Extract the [x, y] coordinate from the center of the cell holding the provided text.  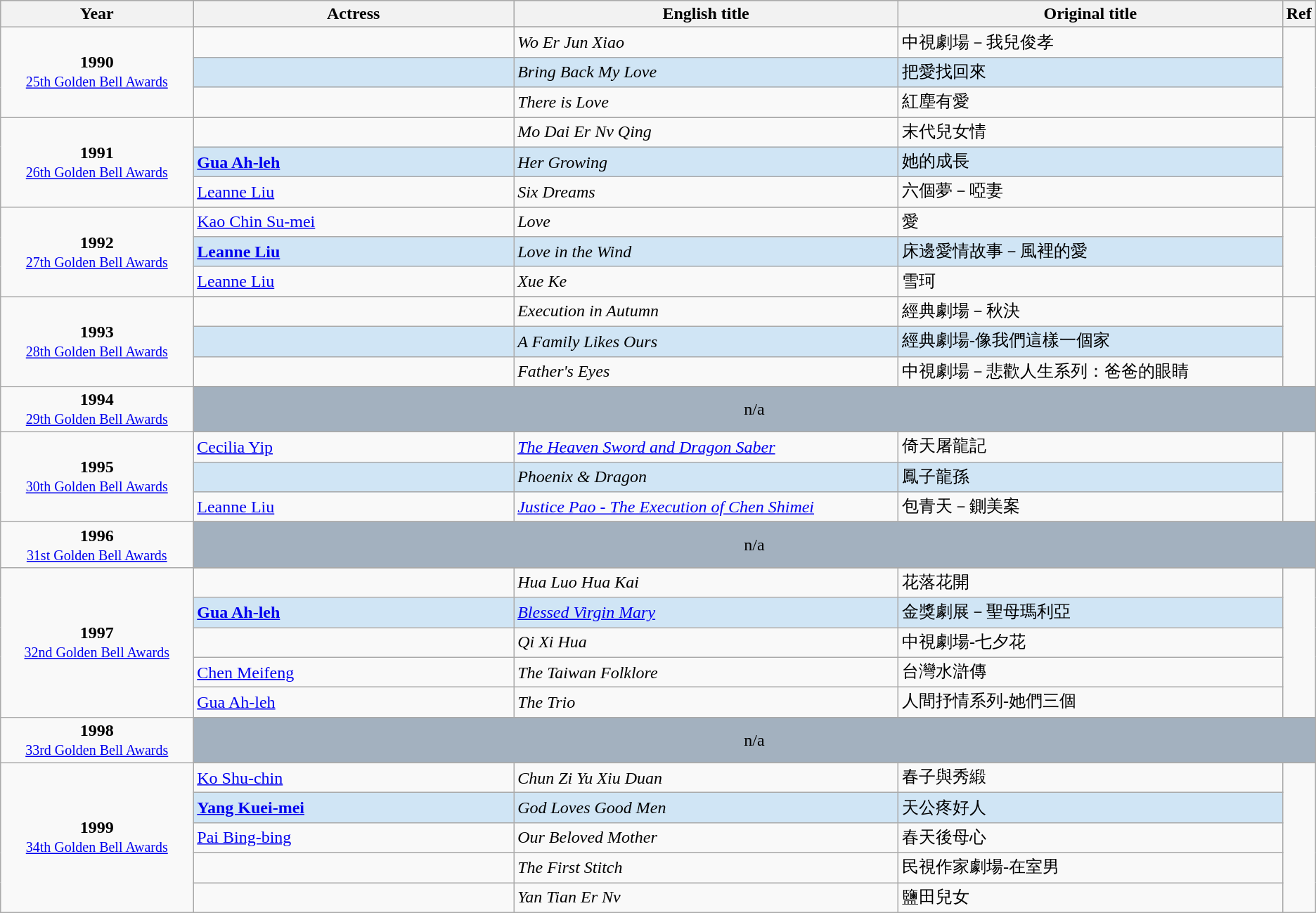
六個夢－啞妻 [1091, 193]
Justice Pao - The Execution of Chen Shimei [706, 507]
1997 32nd Golden Bell Awards [97, 642]
金獎劇展－聖母瑪利亞 [1091, 613]
God Loves Good Men [706, 808]
經典劇場－秋決 [1091, 312]
Actress [354, 14]
Hua Luo Hua Kai [706, 582]
1998 33rd Golden Bell Awards [97, 739]
鳳子龍孫 [1091, 477]
1993 28th Golden Bell Awards [97, 342]
1992 27th Golden Bell Awards [97, 252]
The Heaven Sword and Dragon Saber [706, 447]
1991 26th Golden Bell Awards [97, 162]
Execution in Autumn [706, 312]
Yan Tian Er Nv [706, 898]
Year [97, 14]
Love in the Wind [706, 252]
鹽田兒女 [1091, 898]
Wo Er Jun Xiao [706, 42]
Ko Shu-chin [354, 777]
1995 30th Golden Bell Awards [97, 477]
Father's Eyes [706, 371]
Six Dreams [706, 193]
花落花開 [1091, 582]
Our Beloved Mother [706, 838]
English title [706, 14]
Xue Ke [706, 281]
台灣水滸傳 [1091, 672]
Chun Zi Yu Xiu Duan [706, 777]
紅塵有愛 [1091, 103]
Original title [1091, 14]
民視作家劇場-在室男 [1091, 867]
1996 31st Golden Bell Awards [97, 544]
天公疼好人 [1091, 808]
Blessed Virgin Mary [706, 613]
人間抒情系列-她們三個 [1091, 703]
中視劇場-七夕花 [1091, 642]
她的成長 [1091, 162]
愛 [1091, 222]
There is Love [706, 103]
Love [706, 222]
包青天－鍘美案 [1091, 507]
1990 25th Golden Bell Awards [97, 72]
The Trio [706, 703]
Phoenix & Dragon [706, 477]
中視劇場－我兒俊孝 [1091, 42]
The First Stitch [706, 867]
Pai Bing-bing [354, 838]
Yang Kuei-mei [354, 808]
Cecilia Yip [354, 447]
Ref [1299, 14]
床邊愛情故事－風裡的愛 [1091, 252]
Kao Chin Su-mei [354, 222]
A Family Likes Ours [706, 342]
1999 34th Golden Bell Awards [97, 838]
經典劇場-像我們這樣一個家 [1091, 342]
Qi Xi Hua [706, 642]
Bring Back My Love [706, 72]
Mo Dai Er Nv Qing [706, 132]
春天後母心 [1091, 838]
中視劇場－悲歡人生系列：爸爸的眼睛 [1091, 371]
雪珂 [1091, 281]
春子與秀緞 [1091, 777]
把愛找回來 [1091, 72]
末代兒女情 [1091, 132]
The Taiwan Folklore [706, 672]
倚天屠龍記 [1091, 447]
Her Growing [706, 162]
Chen Meifeng [354, 672]
1994 29th Golden Bell Awards [97, 409]
